Find where the given text appears and provide that cell's center as [x, y] coordinate. 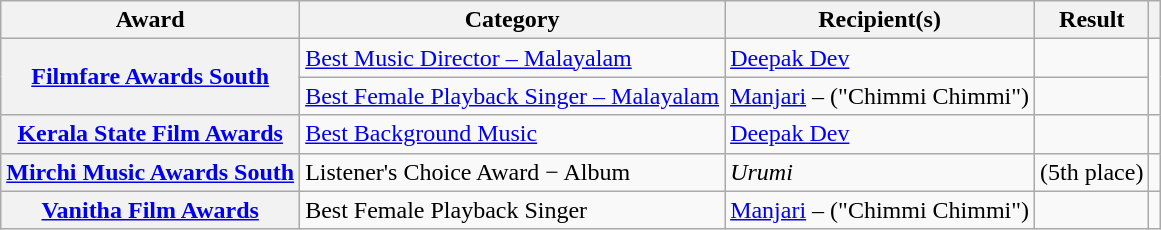
Kerala State Film Awards [150, 134]
Best Music Director – Malayalam [512, 58]
Best Background Music [512, 134]
Listener's Choice Award − Album [512, 172]
Best Female Playback Singer [512, 210]
Category [512, 20]
Mirchi Music Awards South [150, 172]
Filmfare Awards South [150, 77]
Best Female Playback Singer – Malayalam [512, 96]
Award [150, 20]
(5th place) [1092, 172]
Vanitha Film Awards [150, 210]
Recipient(s) [880, 20]
Result [1092, 20]
Urumi [880, 172]
